Identify which cell holds the provided text, then report its [X, Y] central coordinate. 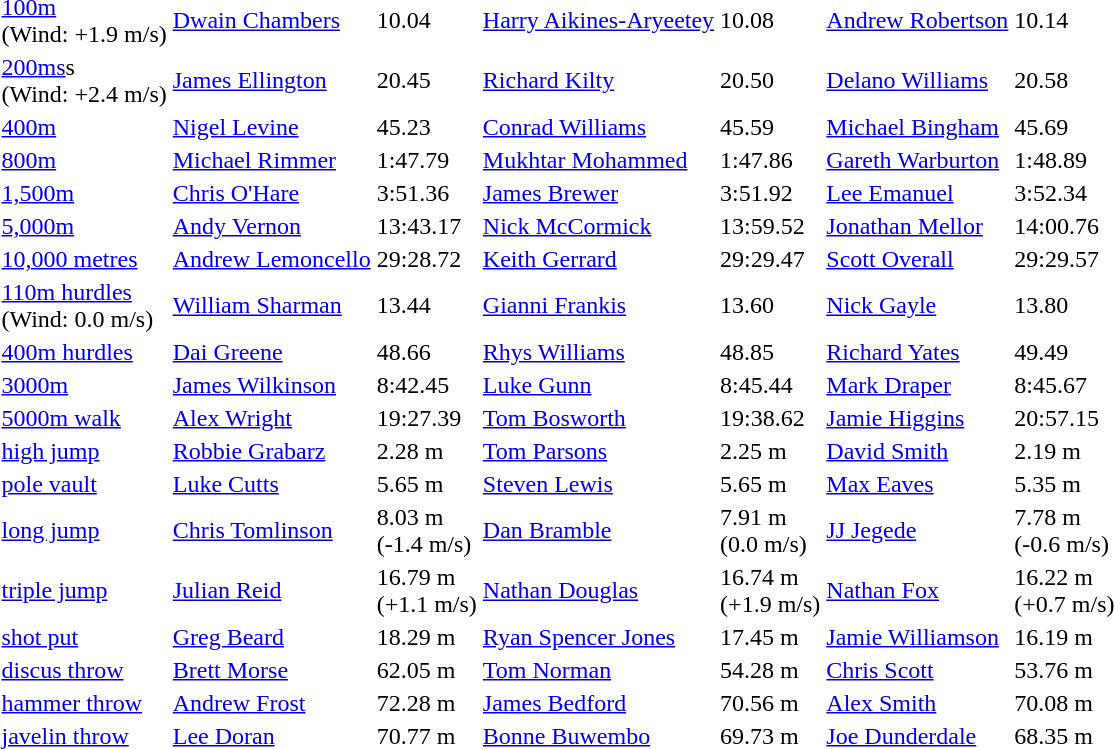
Nathan Fox [918, 590]
Delano Williams [918, 80]
2.28 m [426, 451]
18.29 m [426, 637]
Julian Reid [272, 590]
Dai Greene [272, 352]
70.56 m [770, 703]
Dan Bramble [598, 530]
James Bedford [598, 703]
Tom Norman [598, 670]
Robbie Grabarz [272, 451]
Richard Kilty [598, 80]
5,000m [84, 226]
20.50 [770, 80]
8:42.45 [426, 385]
Keith Gerrard [598, 259]
Richard Yates [918, 352]
Tom Parsons [598, 451]
16.74 m(+1.9 m/s) [770, 590]
triple jump [84, 590]
3:51.36 [426, 193]
45.23 [426, 127]
Nigel Levine [272, 127]
29:29.47 [770, 259]
17.45 m [770, 637]
pole vault [84, 484]
54.28 m [770, 670]
Ryan Spencer Jones [598, 637]
Andrew Frost [272, 703]
high jump [84, 451]
Gareth Warburton [918, 160]
Michael Rimmer [272, 160]
Chris O'Hare [272, 193]
8:45.44 [770, 385]
13.44 [426, 306]
Alex Smith [918, 703]
Lee Emanuel [918, 193]
Alex Wright [272, 418]
16.79 m(+1.1 m/s) [426, 590]
3:51.92 [770, 193]
8.03 m(-1.4 m/s) [426, 530]
Jamie Williamson [918, 637]
Chris Tomlinson [272, 530]
10,000 metres [84, 259]
David Smith [918, 451]
Nick Gayle [918, 306]
48.66 [426, 352]
Conrad Williams [598, 127]
2.25 m [770, 451]
Nathan Douglas [598, 590]
Scott Overall [918, 259]
29:28.72 [426, 259]
Jamie Higgins [918, 418]
Tom Bosworth [598, 418]
13:59.52 [770, 226]
Max Eaves [918, 484]
James Wilkinson [272, 385]
48.85 [770, 352]
13:43.17 [426, 226]
Michael Bingham [918, 127]
1:47.79 [426, 160]
William Sharman [272, 306]
Steven Lewis [598, 484]
1,500m [84, 193]
5000m walk [84, 418]
800m [84, 160]
Andrew Lemoncello [272, 259]
long jump [84, 530]
13.60 [770, 306]
3000m [84, 385]
Chris Scott [918, 670]
James Brewer [598, 193]
Luke Gunn [598, 385]
hammer throw [84, 703]
1:47.86 [770, 160]
19:27.39 [426, 418]
shot put [84, 637]
62.05 m [426, 670]
400m hurdles [84, 352]
Gianni Frankis [598, 306]
discus throw [84, 670]
Luke Cutts [272, 484]
7.91 m(0.0 m/s) [770, 530]
Greg Beard [272, 637]
200mss(Wind: +2.4 m/s) [84, 80]
Mark Draper [918, 385]
72.28 m [426, 703]
Nick McCormick [598, 226]
19:38.62 [770, 418]
Rhys Williams [598, 352]
Andy Vernon [272, 226]
400m [84, 127]
110m hurdles(Wind: 0.0 m/s) [84, 306]
Mukhtar Mohammed [598, 160]
JJ Jegede [918, 530]
James Ellington [272, 80]
20.45 [426, 80]
45.59 [770, 127]
Brett Morse [272, 670]
Jonathan Mellor [918, 226]
